Find where the given text appears and provide that cell's center as [X, Y] coordinate. 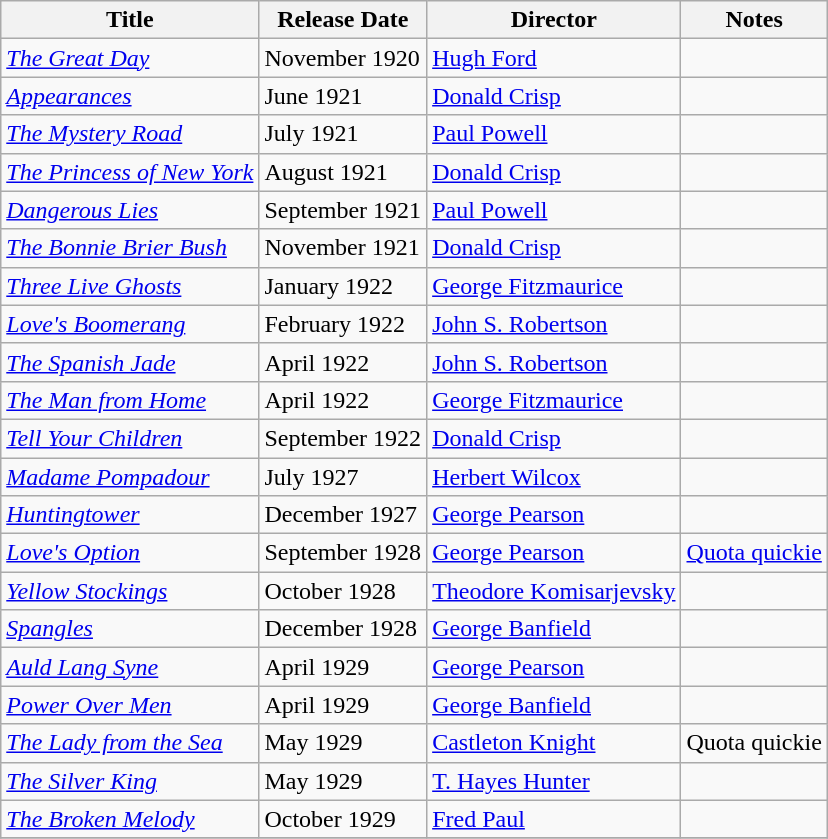
Director [554, 20]
The Mystery Road [130, 134]
January 1922 [343, 286]
Power Over Men [130, 705]
June 1921 [343, 96]
Theodore Komisarjevsky [554, 591]
Castleton Knight [554, 743]
August 1921 [343, 172]
Love's Option [130, 553]
October 1928 [343, 591]
The Great Day [130, 58]
Huntingtower [130, 515]
Fred Paul [554, 819]
Dangerous Lies [130, 210]
The Lady from the Sea [130, 743]
T. Hayes Hunter [554, 781]
July 1927 [343, 477]
The Broken Melody [130, 819]
Three Live Ghosts [130, 286]
July 1921 [343, 134]
Title [130, 20]
The Spanish Jade [130, 362]
November 1920 [343, 58]
September 1921 [343, 210]
Tell Your Children [130, 438]
The Princess of New York [130, 172]
October 1929 [343, 819]
Herbert Wilcox [554, 477]
Appearances [130, 96]
December 1928 [343, 629]
September 1922 [343, 438]
Notes [754, 20]
Release Date [343, 20]
The Silver King [130, 781]
The Man from Home [130, 400]
November 1921 [343, 248]
Hugh Ford [554, 58]
The Bonnie Brier Bush [130, 248]
Madame Pompadour [130, 477]
Love's Boomerang [130, 324]
December 1927 [343, 515]
February 1922 [343, 324]
Yellow Stockings [130, 591]
September 1928 [343, 553]
Auld Lang Syne [130, 667]
Spangles [130, 629]
